For the text-containing cell, return its midpoint in (x, y) coordinate format. 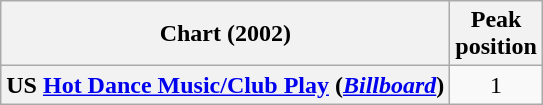
Peakposition (496, 34)
US Hot Dance Music/Club Play (Billboard) (226, 85)
Chart (2002) (226, 34)
1 (496, 85)
